For the text-containing cell, return its midpoint in (X, Y) coordinate format. 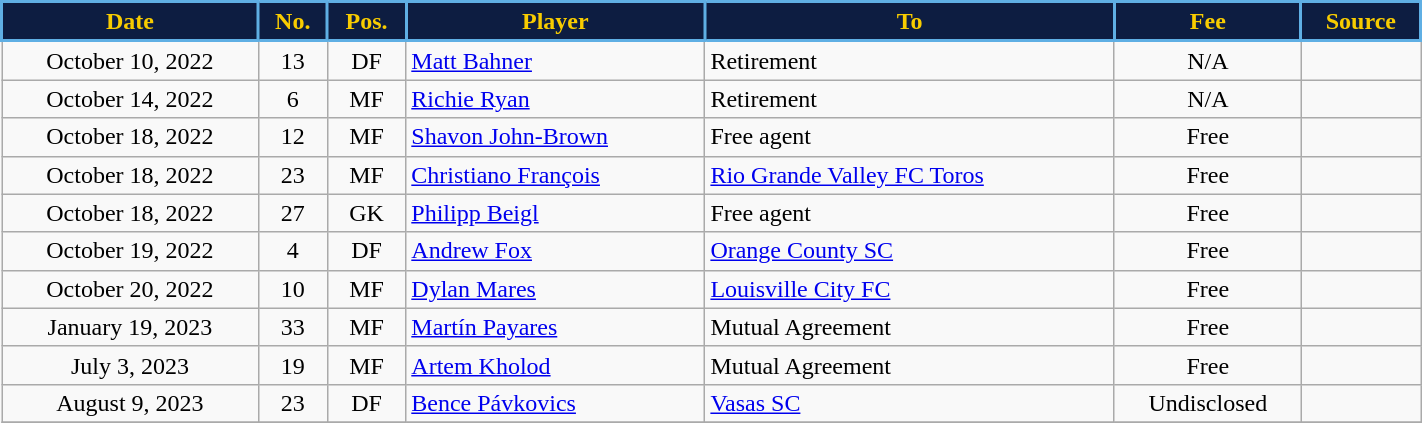
Player (556, 22)
January 19, 2023 (130, 327)
October 10, 2022 (130, 60)
No. (292, 22)
27 (292, 213)
Orange County SC (910, 251)
Date (130, 22)
Richie Ryan (556, 99)
Artem Kholod (556, 365)
October 14, 2022 (130, 99)
August 9, 2023 (130, 403)
10 (292, 289)
Louisville City FC (910, 289)
12 (292, 137)
Fee (1208, 22)
33 (292, 327)
6 (292, 99)
July 3, 2023 (130, 365)
October 19, 2022 (130, 251)
Rio Grande Valley FC Toros (910, 175)
Matt Bahner (556, 60)
Christiano François (556, 175)
GK (366, 213)
19 (292, 365)
Philipp Beigl (556, 213)
Dylan Mares (556, 289)
Andrew Fox (556, 251)
Martín Payares (556, 327)
4 (292, 251)
Shavon John-Brown (556, 137)
October 20, 2022 (130, 289)
13 (292, 60)
Undisclosed (1208, 403)
Pos. (366, 22)
Source (1360, 22)
Bence Pávkovics (556, 403)
Vasas SC (910, 403)
To (910, 22)
